Determine the (x, y) coordinate at the center of the cell enclosing the given text.  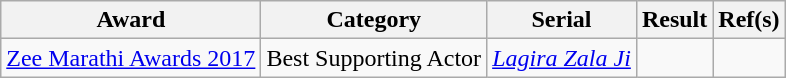
Category (374, 20)
Zee Marathi Awards 2017 (131, 58)
Lagira Zala Ji (562, 58)
Result (674, 20)
Ref(s) (749, 20)
Serial (562, 20)
Best Supporting Actor (374, 58)
Award (131, 20)
